For the text-containing cell, return its midpoint in [X, Y] coordinate format. 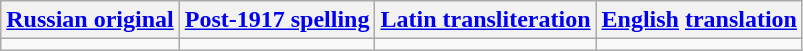
Russian original [90, 20]
Post-1917 spelling [277, 20]
English translation [699, 20]
Latin transliteration [486, 20]
